From the cell containing the given text, extract its center point as (x, y) coordinate. 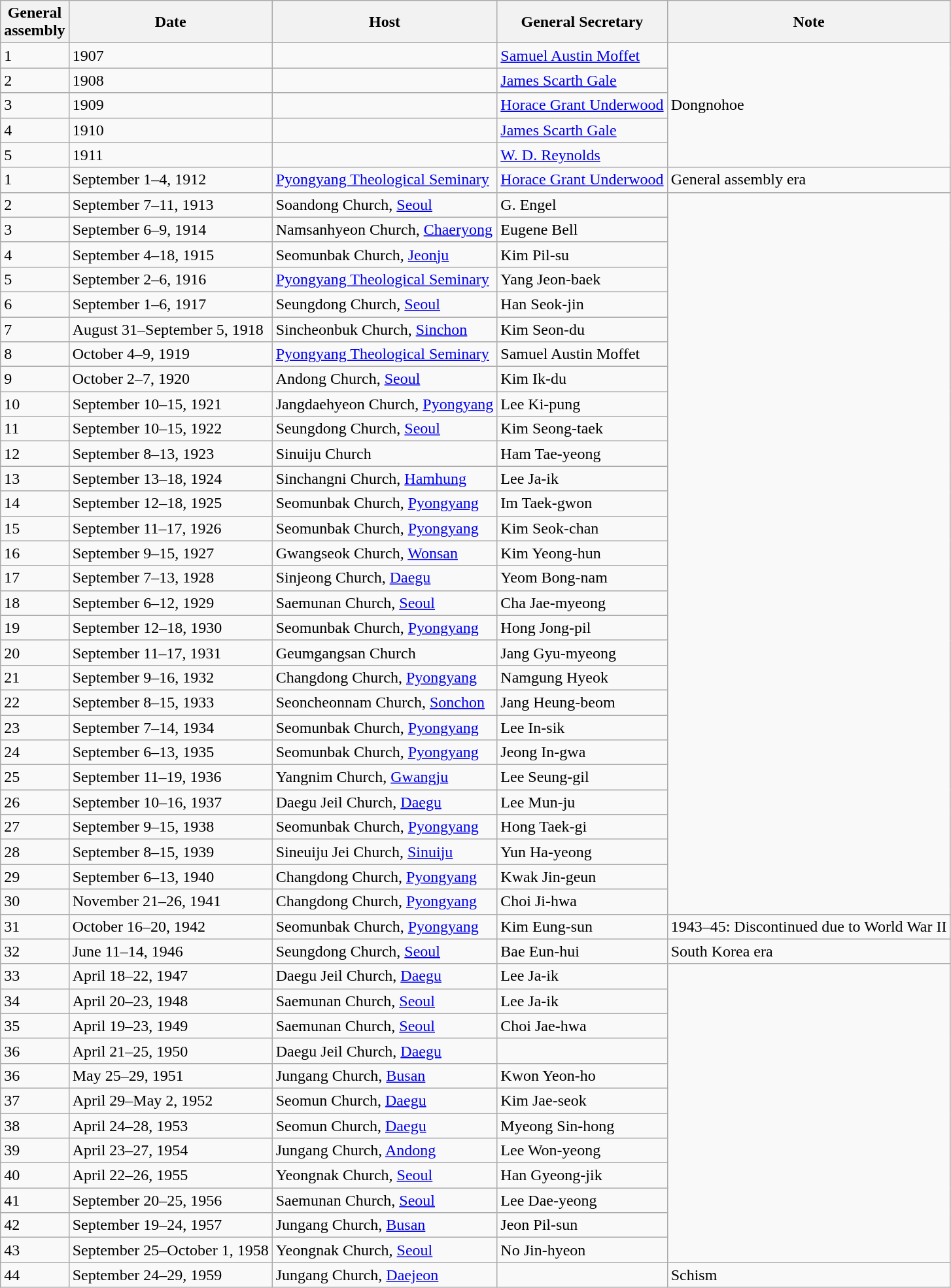
W. D. Reynolds (582, 155)
13 (35, 479)
Kim Pil-su (582, 254)
1907 (170, 56)
September 7–13, 1928 (170, 578)
September 1–4, 1912 (170, 180)
41 (35, 1200)
19 (35, 628)
Yun Ha-yeong (582, 852)
October 2–7, 1920 (170, 379)
26 (35, 802)
1911 (170, 155)
General assembly era (808, 180)
Yangnim Church, Gwangju (385, 777)
Lee Seung-gil (582, 777)
April 19–23, 1949 (170, 1026)
September 2–6, 1916 (170, 279)
April 20–23, 1948 (170, 1001)
Sinchangni Church, Hamhung (385, 479)
Kim Jae-seok (582, 1100)
16 (35, 553)
Dongnohoe (808, 105)
September 1–6, 1917 (170, 304)
Kim Seok-chan (582, 528)
September 13–18, 1924 (170, 479)
September 24–29, 1959 (170, 1275)
September 4–18, 1915 (170, 254)
October 16–20, 1942 (170, 926)
Kwon Yeon-ho (582, 1076)
1943–45: Discontinued due to World War II (808, 926)
37 (35, 1100)
Lee In-sik (582, 728)
Host (385, 22)
20 (35, 652)
35 (35, 1026)
September 6–9, 1914 (170, 229)
Jangdaehyeon Church, Pyongyang (385, 404)
September 7–14, 1934 (170, 728)
September 7–11, 1913 (170, 205)
Jang Heung-beom (582, 702)
Eugene Bell (582, 229)
15 (35, 528)
September 8–15, 1939 (170, 852)
Kim Yeong-hun (582, 553)
Soandong Church, Seoul (385, 205)
1908 (170, 80)
Seoncheonnam Church, Sonchon (385, 702)
Geumgangsan Church (385, 652)
Myeong Sin-hong (582, 1125)
April 24–28, 1953 (170, 1125)
10 (35, 404)
April 29–May 2, 1952 (170, 1100)
8 (35, 354)
22 (35, 702)
September 11–17, 1931 (170, 652)
6 (35, 304)
Lee Mun-ju (582, 802)
42 (35, 1225)
11 (35, 429)
14 (35, 503)
30 (35, 902)
Jeong In-gwa (582, 753)
No Jin-hyeon (582, 1250)
Kim Seong-taek (582, 429)
April 21–25, 1950 (170, 1051)
September 8–13, 1923 (170, 454)
7 (35, 329)
1909 (170, 105)
Jungang Church, Daejeon (385, 1275)
Sincheonbuk Church, Sinchon (385, 329)
Kwak Jin-geun (582, 877)
September 10–16, 1937 (170, 802)
April 18–22, 1947 (170, 976)
9 (35, 379)
Jungang Church, Andong (385, 1151)
28 (35, 852)
33 (35, 976)
Kim Ik-du (582, 379)
General assembly (35, 22)
Han Seok-jin (582, 304)
18 (35, 603)
43 (35, 1250)
September 8–15, 1933 (170, 702)
September 20–25, 1956 (170, 1200)
Schism (808, 1275)
Namsanhyeon Church, Chaeryong (385, 229)
Jeon Pil-sun (582, 1225)
Han Gyeong-jik (582, 1176)
Choi Ji-hwa (582, 902)
Note (808, 22)
September 6–13, 1935 (170, 753)
44 (35, 1275)
40 (35, 1176)
September 11–19, 1936 (170, 777)
September 6–13, 1940 (170, 877)
September 19–24, 1957 (170, 1225)
34 (35, 1001)
September 12–18, 1925 (170, 503)
April 22–26, 1955 (170, 1176)
Cha Jae-myeong (582, 603)
Ham Tae-yeong (582, 454)
38 (35, 1125)
September 12–18, 1930 (170, 628)
Kim Seon-du (582, 329)
Yang Jeon-baek (582, 279)
17 (35, 578)
October 4–9, 1919 (170, 354)
South Korea era (808, 951)
23 (35, 728)
Im Taek-gwon (582, 503)
September 10–15, 1921 (170, 404)
Lee Ki-pung (582, 404)
Namgung Hyeok (582, 677)
27 (35, 827)
39 (35, 1151)
Hong Taek-gi (582, 827)
G. Engel (582, 205)
Gwangseok Church, Wonsan (385, 553)
1910 (170, 130)
29 (35, 877)
September 6–12, 1929 (170, 603)
Lee Won-yeong (582, 1151)
Seomunbak Church, Jeonju (385, 254)
24 (35, 753)
Sineuiju Jei Church, Sinuiju (385, 852)
September 11–17, 1926 (170, 528)
General Secretary (582, 22)
May 25–29, 1951 (170, 1076)
June 11–14, 1946 (170, 951)
25 (35, 777)
32 (35, 951)
Hong Jong-pil (582, 628)
Bae Eun-hui (582, 951)
September 9–16, 1932 (170, 677)
Lee Dae-yeong (582, 1200)
Date (170, 22)
September 9–15, 1938 (170, 827)
Kim Eung-sun (582, 926)
September 25–October 1, 1958 (170, 1250)
Sinuiju Church (385, 454)
August 31–September 5, 1918 (170, 329)
Andong Church, Seoul (385, 379)
November 21–26, 1941 (170, 902)
April 23–27, 1954 (170, 1151)
September 9–15, 1927 (170, 553)
Sinjeong Church, Daegu (385, 578)
21 (35, 677)
Yeom Bong-nam (582, 578)
31 (35, 926)
12 (35, 454)
September 10–15, 1922 (170, 429)
Jang Gyu-myeong (582, 652)
Choi Jae-hwa (582, 1026)
